From the cell containing the given text, extract its center point as (X, Y) coordinate. 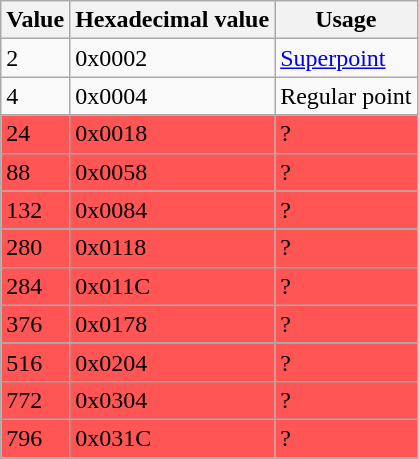
0x0002 (172, 58)
2 (36, 58)
0x0304 (172, 400)
0x0018 (172, 134)
0x0084 (172, 210)
Value (36, 20)
Regular point (346, 96)
Hexadecimal value (172, 20)
0x031C (172, 438)
Superpoint (346, 58)
132 (36, 210)
284 (36, 286)
516 (36, 362)
0x0118 (172, 248)
24 (36, 134)
Usage (346, 20)
0x0004 (172, 96)
0x0204 (172, 362)
796 (36, 438)
376 (36, 324)
0x0178 (172, 324)
88 (36, 172)
4 (36, 96)
0x011C (172, 286)
0x0058 (172, 172)
280 (36, 248)
772 (36, 400)
